For the text-containing cell, return its midpoint in (x, y) coordinate format. 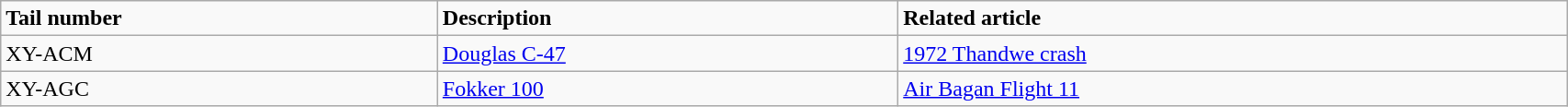
1972 Thandwe crash (1233, 53)
XY-ACM (220, 53)
Related article (1233, 18)
XY-AGC (220, 89)
Tail number (220, 18)
Fokker 100 (667, 89)
Douglas C-47 (667, 53)
Description (667, 18)
Air Bagan Flight 11 (1233, 89)
